Return the (x, y) coordinate for the center point of the cell that contains the specified text.  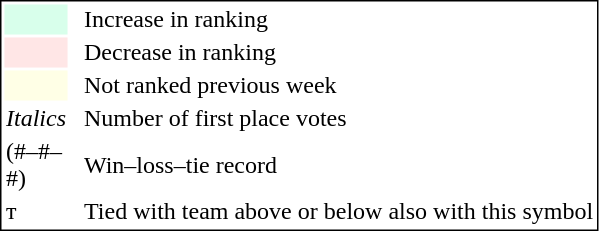
Decrease in ranking (338, 53)
Number of first place votes (338, 119)
Win–loss–tie record (338, 164)
Tied with team above or below also with this symbol (338, 211)
Increase in ranking (338, 19)
Italics (36, 119)
т (36, 211)
Not ranked previous week (338, 85)
(#–#–#) (36, 164)
